Output the (x, y) coordinate of the center of the cell containing the given text.  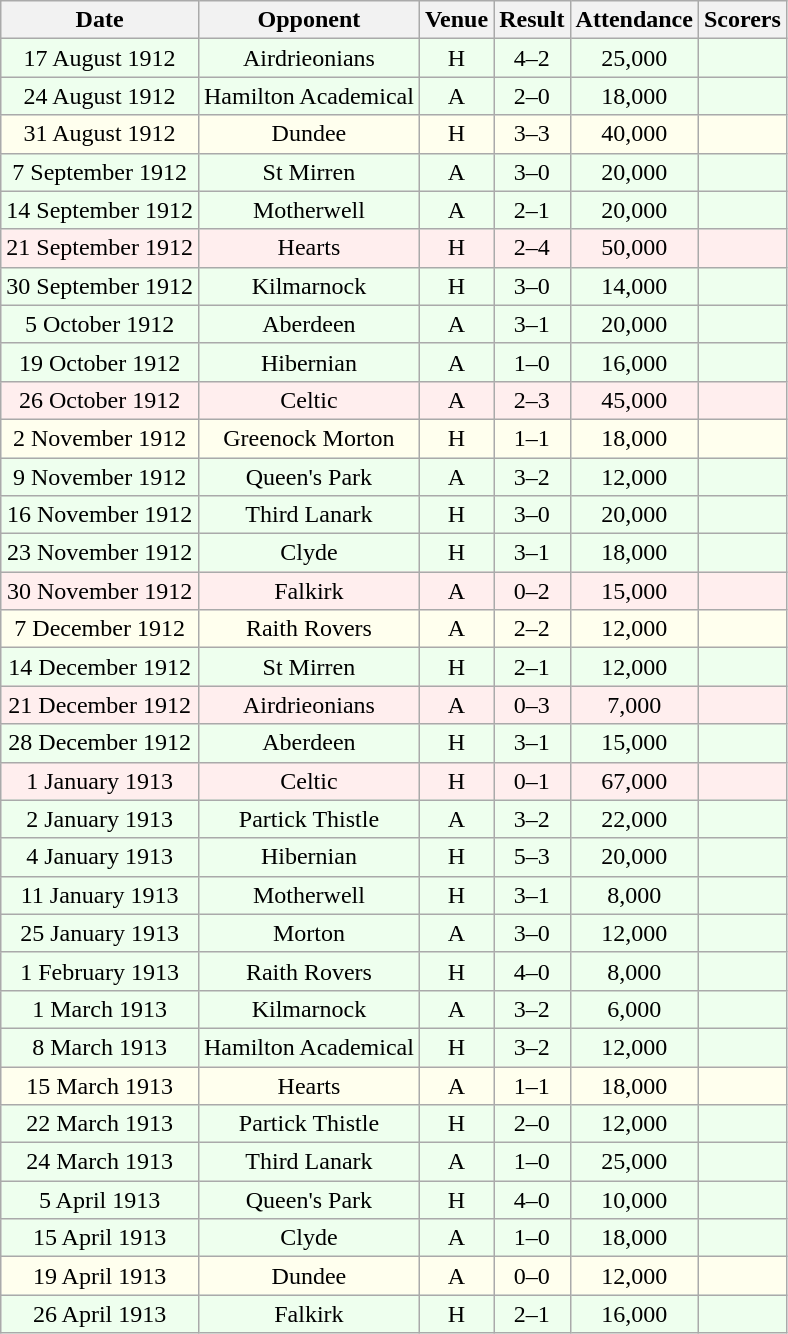
5 October 1912 (100, 324)
15 April 1913 (100, 1238)
10,000 (634, 1200)
0–3 (532, 705)
1 February 1913 (100, 971)
2–2 (532, 629)
1 March 1913 (100, 1009)
28 December 1912 (100, 743)
26 April 1913 (100, 1314)
1 January 1913 (100, 781)
5 April 1913 (100, 1200)
22 March 1913 (100, 1124)
11 January 1913 (100, 895)
23 November 1912 (100, 553)
9 November 1912 (100, 477)
50,000 (634, 248)
40,000 (634, 134)
14 September 1912 (100, 210)
5–3 (532, 857)
67,000 (634, 781)
Attendance (634, 20)
17 August 1912 (100, 58)
7,000 (634, 705)
21 September 1912 (100, 248)
0–0 (532, 1276)
Date (100, 20)
4 January 1913 (100, 857)
6,000 (634, 1009)
2–3 (532, 400)
3–3 (532, 134)
0–1 (532, 781)
2 November 1912 (100, 438)
21 December 1912 (100, 705)
30 November 1912 (100, 591)
24 March 1913 (100, 1162)
19 October 1912 (100, 362)
45,000 (634, 400)
14 December 1912 (100, 667)
7 September 1912 (100, 172)
4–2 (532, 58)
Opponent (308, 20)
26 October 1912 (100, 400)
7 December 1912 (100, 629)
Greenock Morton (308, 438)
Scorers (742, 20)
2–4 (532, 248)
2 January 1913 (100, 819)
31 August 1912 (100, 134)
Result (532, 20)
30 September 1912 (100, 286)
14,000 (634, 286)
Venue (456, 20)
Morton (308, 933)
19 April 1913 (100, 1276)
15 March 1913 (100, 1085)
24 August 1912 (100, 96)
16 November 1912 (100, 515)
0–2 (532, 591)
22,000 (634, 819)
8 March 1913 (100, 1047)
25 January 1913 (100, 933)
